Output the [x, y] coordinate of the center of the cell containing the given text.  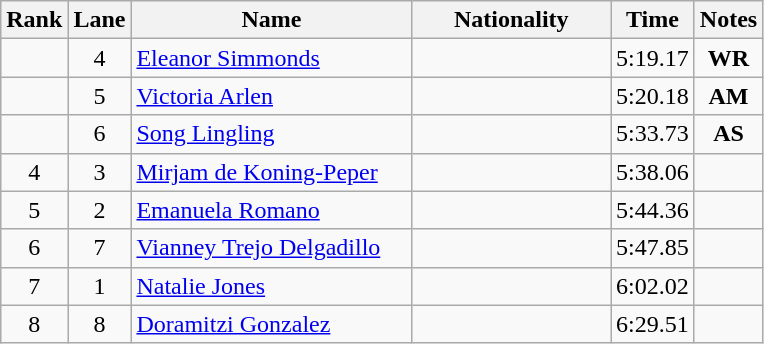
Natalie Jones [272, 286]
Victoria Arlen [272, 96]
AS [728, 134]
Lane [100, 20]
Nationality [512, 20]
Emanuela Romano [272, 210]
Time [653, 20]
6:29.51 [653, 324]
2 [100, 210]
6:02.02 [653, 286]
Rank [34, 20]
Name [272, 20]
5:44.36 [653, 210]
5:47.85 [653, 248]
Doramitzi Gonzalez [272, 324]
Mirjam de Koning-Peper [272, 172]
5:19.17 [653, 58]
AM [728, 96]
Vianney Trejo Delgadillo [272, 248]
Eleanor Simmonds [272, 58]
1 [100, 286]
Song Lingling [272, 134]
WR [728, 58]
3 [100, 172]
Notes [728, 20]
5:38.06 [653, 172]
5:20.18 [653, 96]
5:33.73 [653, 134]
